Detect which cell encompasses the target text, then output its (x, y) center coordinate. 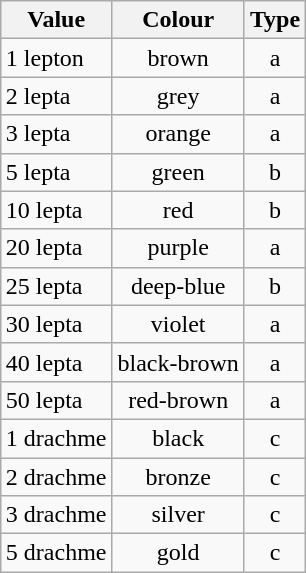
Type (274, 20)
2 drachme (56, 477)
purple (178, 248)
20 lepta (56, 248)
5 drachme (56, 553)
red (178, 210)
1 drachme (56, 438)
bronze (178, 477)
violet (178, 324)
25 lepta (56, 286)
green (178, 172)
brown (178, 58)
gold (178, 553)
2 lepta (56, 96)
orange (178, 134)
grey (178, 96)
Value (56, 20)
Colour (178, 20)
silver (178, 515)
10 lepta (56, 210)
red-brown (178, 400)
black-brown (178, 362)
1 lepton (56, 58)
50 lepta (56, 400)
3 lepta (56, 134)
30 lepta (56, 324)
5 lepta (56, 172)
3 drachme (56, 515)
black (178, 438)
40 lepta (56, 362)
deep-blue (178, 286)
